Locate the cell with the specified text and output its [X, Y] center coordinate. 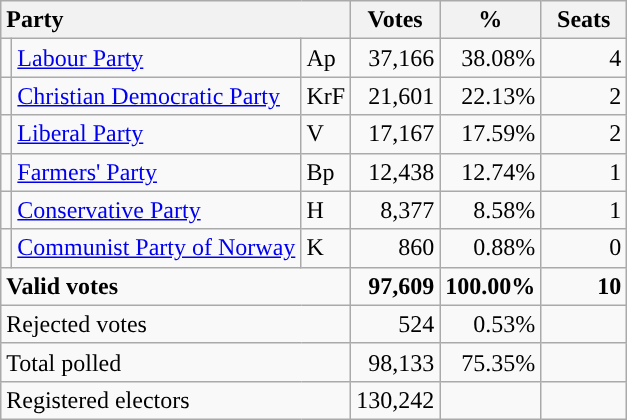
75.35% [490, 362]
21,601 [396, 96]
KrF [326, 96]
38.08% [490, 58]
37,166 [396, 58]
Christian Democratic Party [156, 96]
Seats [584, 20]
Liberal Party [156, 134]
4 [584, 58]
860 [396, 248]
Labour Party [156, 58]
Party [176, 20]
V [326, 134]
Rejected votes [176, 324]
98,133 [396, 362]
Communist Party of Norway [156, 248]
130,242 [396, 400]
0.88% [490, 248]
100.00% [490, 286]
8.58% [490, 210]
Ap [326, 58]
H [326, 210]
17.59% [490, 134]
Valid votes [176, 286]
Farmers' Party [156, 172]
Votes [396, 20]
K [326, 248]
22.13% [490, 96]
17,167 [396, 134]
524 [396, 324]
10 [584, 286]
12.74% [490, 172]
12,438 [396, 172]
0.53% [490, 324]
8,377 [396, 210]
0 [584, 248]
% [490, 20]
97,609 [396, 286]
Bp [326, 172]
Registered electors [176, 400]
Total polled [176, 362]
Conservative Party [156, 210]
